Scan for the cell matching the given text and deliver its [x, y] coordinate at center. 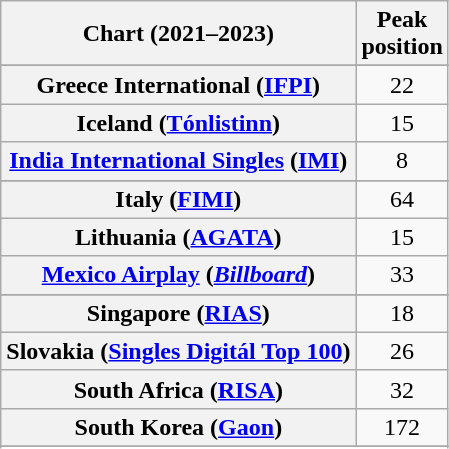
India International Singles (IMI) [178, 161]
Peakposition [402, 34]
32 [402, 389]
26 [402, 351]
8 [402, 161]
Italy (FIMI) [178, 199]
18 [402, 313]
Chart (2021–2023) [178, 34]
Mexico Airplay (Billboard) [178, 275]
22 [402, 85]
South Africa (RISA) [178, 389]
Greece International (IFPI) [178, 85]
Singapore (RIAS) [178, 313]
Iceland (Tónlistinn) [178, 123]
64 [402, 199]
33 [402, 275]
Lithuania (AGATA) [178, 237]
Slovakia (Singles Digitál Top 100) [178, 351]
South Korea (Gaon) [178, 427]
172 [402, 427]
